Scan for the cell matching the given text and deliver its [x, y] coordinate at center. 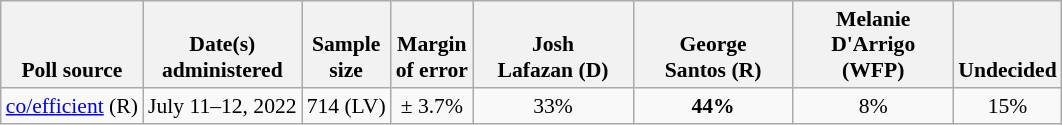
GeorgeSantos (R) [713, 44]
Poll source [72, 44]
± 3.7% [432, 106]
714 (LV) [346, 106]
July 11–12, 2022 [222, 106]
Samplesize [346, 44]
15% [1007, 106]
Undecided [1007, 44]
Marginof error [432, 44]
44% [713, 106]
MelanieD'Arrigo (WFP) [873, 44]
JoshLafazan (D) [553, 44]
33% [553, 106]
8% [873, 106]
Date(s)administered [222, 44]
co/efficient (R) [72, 106]
